Provide the (x, y) coordinate of the cell's center where the given text is located.  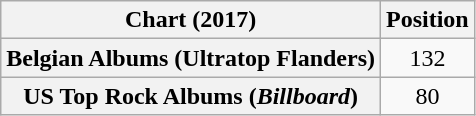
80 (428, 96)
Belgian Albums (Ultratop Flanders) (191, 58)
132 (428, 58)
Chart (2017) (191, 20)
US Top Rock Albums (Billboard) (191, 96)
Position (428, 20)
